Detect which cell encompasses the target text, then output its [x, y] center coordinate. 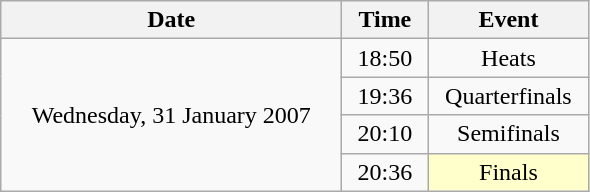
Date [172, 20]
Finals [508, 172]
19:36 [385, 96]
20:36 [385, 172]
Semifinals [508, 134]
Event [508, 20]
Wednesday, 31 January 2007 [172, 115]
Time [385, 20]
Quarterfinals [508, 96]
Heats [508, 58]
18:50 [385, 58]
20:10 [385, 134]
